For the text-containing cell, return its midpoint in [X, Y] coordinate format. 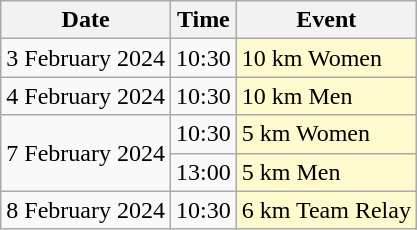
8 February 2024 [86, 210]
7 February 2024 [86, 153]
10 km Women [326, 58]
6 km Team Relay [326, 210]
13:00 [203, 172]
5 km Women [326, 134]
Event [326, 20]
10 km Men [326, 96]
3 February 2024 [86, 58]
5 km Men [326, 172]
4 February 2024 [86, 96]
Date [86, 20]
Time [203, 20]
